Search for the cell housing the specified text and yield its [x, y] center coordinate. 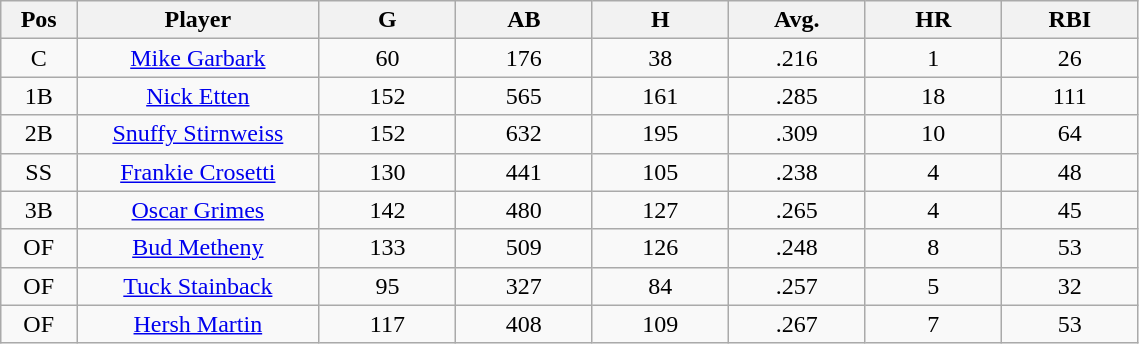
.309 [797, 134]
5 [933, 286]
142 [387, 210]
45 [1070, 210]
32 [1070, 286]
38 [660, 58]
Nick Etten [198, 96]
480 [524, 210]
.267 [797, 324]
126 [660, 248]
161 [660, 96]
Frankie Crosetti [198, 172]
130 [387, 172]
.285 [797, 96]
18 [933, 96]
1B [39, 96]
.216 [797, 58]
H [660, 20]
111 [1070, 96]
Hersh Martin [198, 324]
509 [524, 248]
127 [660, 210]
48 [1070, 172]
.265 [797, 210]
AB [524, 20]
C [39, 58]
Avg. [797, 20]
.238 [797, 172]
HR [933, 20]
408 [524, 324]
Mike Garbark [198, 58]
.248 [797, 248]
1 [933, 58]
60 [387, 58]
Snuffy Stirnweiss [198, 134]
2B [39, 134]
Player [198, 20]
Bud Metheny [198, 248]
SS [39, 172]
Oscar Grimes [198, 210]
3B [39, 210]
Tuck Stainback [198, 286]
565 [524, 96]
G [387, 20]
632 [524, 134]
26 [1070, 58]
133 [387, 248]
84 [660, 286]
10 [933, 134]
8 [933, 248]
195 [660, 134]
117 [387, 324]
105 [660, 172]
327 [524, 286]
7 [933, 324]
109 [660, 324]
95 [387, 286]
RBI [1070, 20]
441 [524, 172]
Pos [39, 20]
64 [1070, 134]
176 [524, 58]
.257 [797, 286]
